Locate the cell with the specified text and output its (x, y) center coordinate. 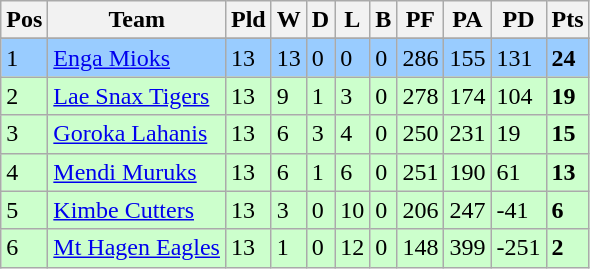
10 (352, 210)
-251 (518, 248)
231 (468, 134)
Mt Hagen Eagles (137, 248)
PF (420, 20)
190 (468, 172)
Team (137, 20)
-41 (518, 210)
148 (420, 248)
W (288, 20)
Enga Mioks (137, 58)
399 (468, 248)
155 (468, 58)
15 (568, 134)
250 (420, 134)
D (320, 20)
9 (288, 96)
PD (518, 20)
Goroka Lahanis (137, 134)
Mendi Muruks (137, 172)
5 (24, 210)
104 (518, 96)
131 (518, 58)
251 (420, 172)
Pts (568, 20)
Kimbe Cutters (137, 210)
278 (420, 96)
24 (568, 58)
12 (352, 248)
174 (468, 96)
Pos (24, 20)
Pld (248, 20)
PA (468, 20)
206 (420, 210)
247 (468, 210)
B (384, 20)
286 (420, 58)
Lae Snax Tigers (137, 96)
L (352, 20)
61 (518, 172)
